Provide the (x, y) coordinate of the cell's center where the given text is located.  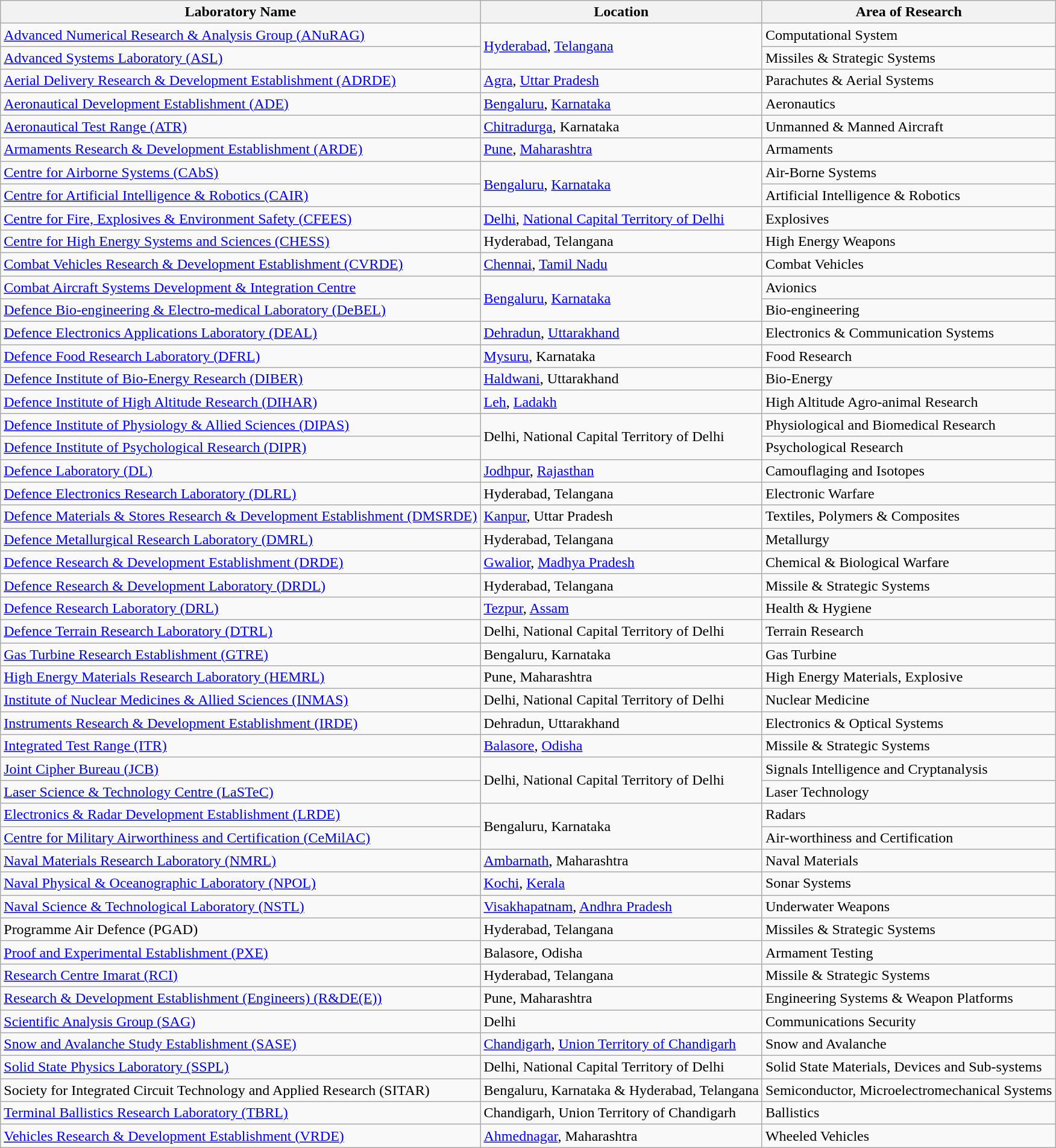
Textiles, Polymers & Composites (909, 516)
Physiological and Biomedical Research (909, 425)
Laboratory Name (240, 12)
Defence Electronics Applications Laboratory (DEAL) (240, 333)
Solid State Materials, Devices and Sub-systems (909, 1067)
Camouflaging and Isotopes (909, 471)
Research & Development Establishment (Engineers) (R&DE(E)) (240, 998)
Ballistics (909, 1113)
Combat Vehicles Research & Development Establishment (CVRDE) (240, 264)
Centre for Artificial Intelligence & Robotics (CAIR) (240, 195)
Sonar Systems (909, 883)
Electronics & Radar Development Establishment (LRDE) (240, 815)
Air-Borne Systems (909, 172)
Defence Electronics Research Laboratory (DLRL) (240, 494)
Signals Intelligence and Cryptanalysis (909, 769)
Nuclear Medicine (909, 700)
Visakhapatnam, Andhra Pradesh (621, 906)
Defence Institute of Bio-Energy Research (DIBER) (240, 379)
Gas Turbine (909, 654)
Radars (909, 815)
Unmanned & Manned Aircraft (909, 127)
Integrated Test Range (ITR) (240, 746)
Air-worthiness and Certification (909, 838)
Naval Physical & Oceanographic Laboratory (NPOL) (240, 883)
Defence Metallurgical Research Laboratory (DMRL) (240, 539)
Ahmednagar, Maharashtra (621, 1136)
Naval Science & Technological Laboratory (NSTL) (240, 906)
Communications Security (909, 1021)
Advanced Systems Laboratory (ASL) (240, 58)
Centre for Fire, Explosives & Environment Safety (CFEES) (240, 218)
Jodhpur, Rajasthan (621, 471)
Semiconductor, Microelectromechanical Systems (909, 1090)
Defence Institute of Psychological Research (DIPR) (240, 448)
Defence Research Laboratory (DRL) (240, 608)
High Energy Materials, Explosive (909, 677)
Armaments Research & Development Establishment (ARDE) (240, 149)
Parachutes & Aerial Systems (909, 81)
Advanced Numerical Research & Analysis Group (ANuRAG) (240, 35)
Engineering Systems & Weapon Platforms (909, 998)
Area of Research (909, 12)
Leh, Ladakh (621, 402)
Scientific Analysis Group (SAG) (240, 1021)
Aeronautical Test Range (ATR) (240, 127)
High Altitude Agro-animal Research (909, 402)
Joint Cipher Bureau (JCB) (240, 769)
Chitradurga, Karnataka (621, 127)
Haldwani, Uttarakhand (621, 379)
Armament Testing (909, 952)
Health & Hygiene (909, 608)
Gas Turbine Research Establishment (GTRE) (240, 654)
Centre for High Energy Systems and Sciences (CHESS) (240, 241)
Solid State Physics Laboratory (SSPL) (240, 1067)
Combat Vehicles (909, 264)
Psychological Research (909, 448)
Defence Bio-engineering & Electro-medical Laboratory (DeBEL) (240, 310)
Defence Research & Development Laboratory (DRDL) (240, 585)
Location (621, 12)
Computational System (909, 35)
Aerial Delivery Research & Development Establishment (ADRDE) (240, 81)
Wheeled Vehicles (909, 1136)
Research Centre Imarat (RCI) (240, 975)
Bengaluru, Karnataka & Hyderabad, Telangana (621, 1090)
Snow and Avalanche Study Establishment (SASE) (240, 1044)
Artificial Intelligence & Robotics (909, 195)
Naval Materials Research Laboratory (NMRL) (240, 861)
Electronics & Optical Systems (909, 723)
Centre for Airborne Systems (CAbS) (240, 172)
Vehicles Research & Development Establishment (VRDE) (240, 1136)
Metallurgy (909, 539)
Underwater Weapons (909, 906)
Defence Institute of Physiology & Allied Sciences (DIPAS) (240, 425)
Food Research (909, 356)
Instruments Research & Development Establishment (IRDE) (240, 723)
High Energy Materials Research Laboratory (HEMRL) (240, 677)
Defence Food Research Laboratory (DFRL) (240, 356)
Aeronautical Development Establishment (ADE) (240, 104)
Explosives (909, 218)
Kochi, Kerala (621, 883)
Ambarnath, Maharashtra (621, 861)
High Energy Weapons (909, 241)
Gwalior, Madhya Pradesh (621, 562)
Laser Technology (909, 792)
Avionics (909, 287)
Chennai, Tamil Nadu (621, 264)
Mysuru, Karnataka (621, 356)
Bio-Energy (909, 379)
Programme Air Defence (PGAD) (240, 929)
Armaments (909, 149)
Defence Terrain Research Laboratory (DTRL) (240, 631)
Defence Materials & Stores Research & Development Establishment (DMSRDE) (240, 516)
Snow and Avalanche (909, 1044)
Institute of Nuclear Medicines & Allied Sciences (INMAS) (240, 700)
Defence Research & Development Establishment (DRDE) (240, 562)
Laser Science & Technology Centre (LaSTeC) (240, 792)
Defence Laboratory (DL) (240, 471)
Terminal Ballistics Research Laboratory (TBRL) (240, 1113)
Delhi (621, 1021)
Agra, Uttar Pradesh (621, 81)
Electronics & Communication Systems (909, 333)
Tezpur, Assam (621, 608)
Chemical & Biological Warfare (909, 562)
Electronic Warfare (909, 494)
Centre for Military Airworthiness and Certification (CeMilAC) (240, 838)
Naval Materials (909, 861)
Terrain Research (909, 631)
Society for Integrated Circuit Technology and Applied Research (SITAR) (240, 1090)
Proof and Experimental Establishment (PXE) (240, 952)
Combat Aircraft Systems Development & Integration Centre (240, 287)
Aeronautics (909, 104)
Kanpur, Uttar Pradesh (621, 516)
Defence Institute of High Altitude Research (DIHAR) (240, 402)
Bio-engineering (909, 310)
